Output the [x, y] coordinate of the center of the cell containing the given text.  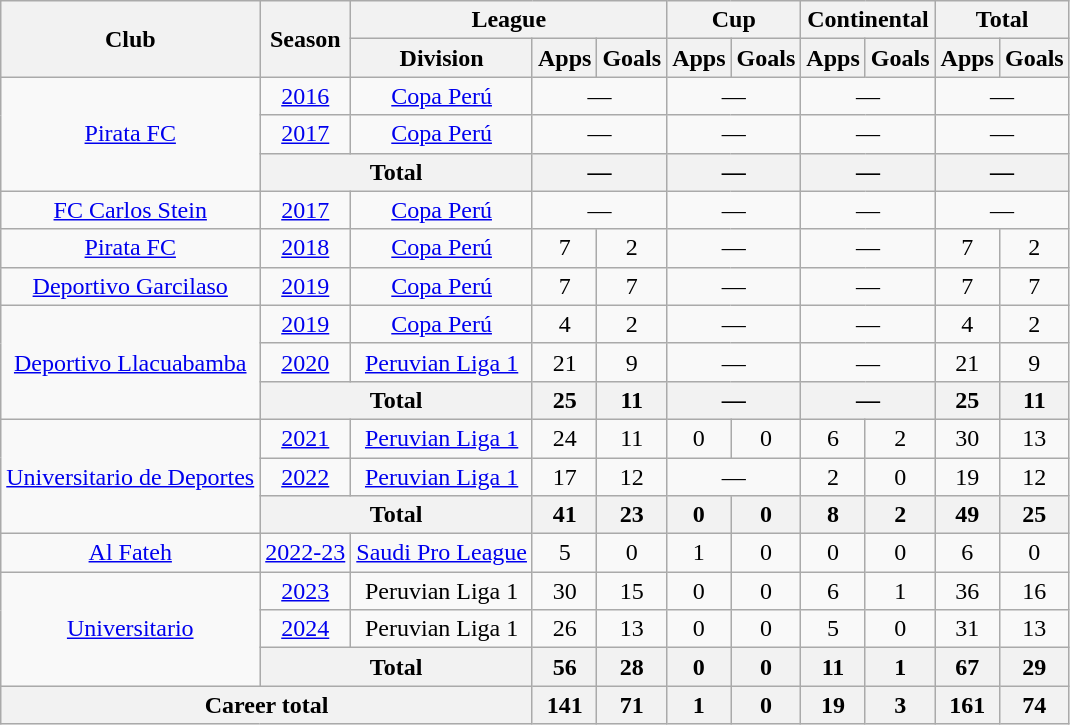
2016 [306, 96]
2023 [306, 591]
Continental [868, 20]
15 [632, 591]
36 [967, 591]
2020 [306, 362]
161 [967, 705]
Division [442, 58]
2024 [306, 629]
2021 [306, 438]
Universitario [130, 629]
23 [632, 515]
28 [632, 667]
Career total [267, 705]
Universitario de Deportes [130, 476]
17 [564, 477]
Club [130, 39]
FC Carlos Stein [130, 210]
2022-23 [306, 553]
Deportivo Garcilaso [130, 286]
56 [564, 667]
26 [564, 629]
141 [564, 705]
29 [1034, 667]
2022 [306, 477]
41 [564, 515]
2018 [306, 248]
3 [900, 705]
16 [1034, 591]
8 [833, 515]
24 [564, 438]
Deportivo Llacuabamba [130, 362]
71 [632, 705]
Cup [734, 20]
74 [1034, 705]
League [509, 20]
31 [967, 629]
49 [967, 515]
Al Fateh [130, 553]
Season [306, 39]
Saudi Pro League [442, 553]
67 [967, 667]
